Capture the cell that displays the provided text and extract its [x, y] central coordinate. 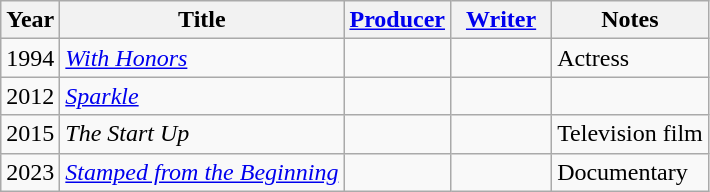
2015 [30, 134]
2012 [30, 96]
Producer [398, 20]
1994 [30, 58]
2023 [30, 172]
Writer [502, 20]
Television film [630, 134]
Year [30, 20]
Notes [630, 20]
With Honors [202, 58]
Sparkle [202, 96]
Actress [630, 58]
Title [202, 20]
Documentary [630, 172]
The Start Up [202, 134]
Stamped from the Beginning [202, 172]
